Extract the (X, Y) coordinate from the center of the cell holding the provided text.  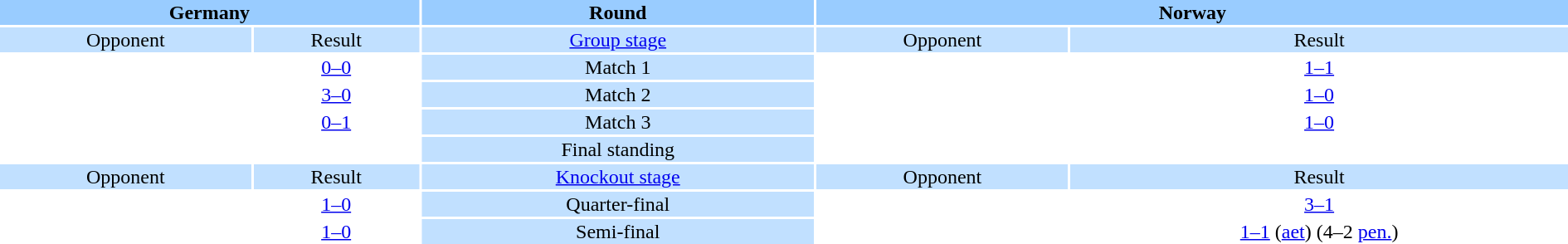
1–1 (1319, 67)
1–1 (aet) (4–2 pen.) (1319, 232)
Knockout stage (618, 177)
Group stage (618, 40)
Match 2 (618, 95)
Match 1 (618, 67)
Semi-final (618, 232)
0–0 (337, 67)
Final standing (618, 149)
0–1 (337, 122)
Norway (1193, 12)
3–0 (337, 95)
Round (618, 12)
3–1 (1319, 204)
Match 3 (618, 122)
Quarter-final (618, 204)
Germany (209, 12)
